From the cell containing the given text, extract its center point as (x, y) coordinate. 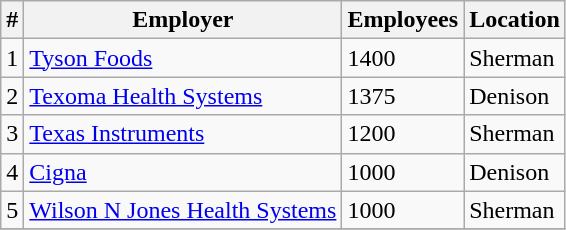
1200 (403, 134)
2 (12, 96)
Wilson N Jones Health Systems (183, 210)
1 (12, 58)
4 (12, 172)
Cigna (183, 172)
Employer (183, 20)
1400 (403, 58)
# (12, 20)
Employees (403, 20)
3 (12, 134)
Location (515, 20)
Texas Instruments (183, 134)
Texoma Health Systems (183, 96)
1375 (403, 96)
Tyson Foods (183, 58)
5 (12, 210)
